Pinpoint the cell where the given text exists, returning its [X, Y] midpoint coordinate. 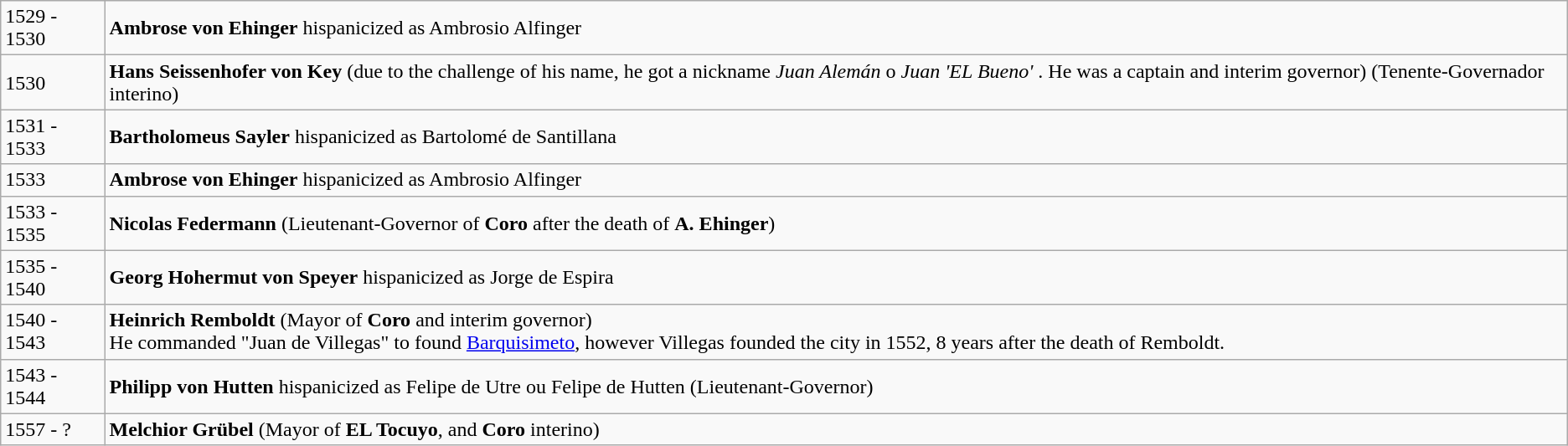
Georg Hohermut von Speyer hispanicized as Jorge de Espira [836, 278]
1529 - 1530 [53, 28]
Nicolas Federmann (Lieutenant-Governor of Coro after the death of A. Ehinger) [836, 223]
1535 - 1540 [53, 278]
1557 - ? [53, 429]
1533 [53, 180]
Bartholomeus Sayler hispanicized as Bartolomé de Santillana [836, 137]
1540 - 1543 [53, 331]
1543 - 1544 [53, 387]
Philipp von Hutten hispanicized as Felipe de Utre ou Felipe de Hutten (Lieutenant-Governor) [836, 387]
Melchior Grübel (Mayor of EL Tocuyo, and Coro interino) [836, 429]
1530 [53, 82]
1533 - 1535 [53, 223]
1531 - 1533 [53, 137]
